Output the [x, y] coordinate of the center of the cell containing the given text.  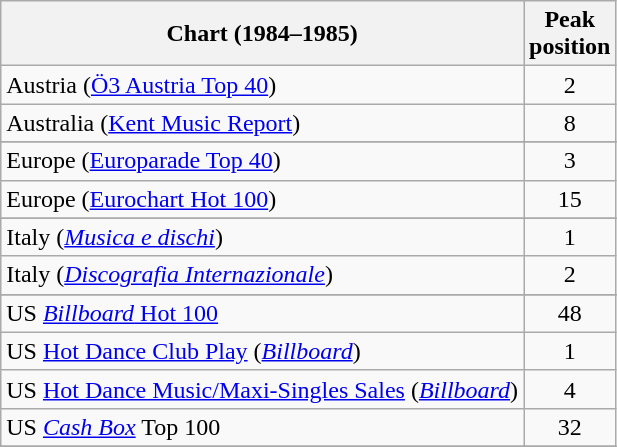
3 [570, 161]
8 [570, 123]
Europe (Europarade Top 40) [262, 161]
Chart (1984–1985) [262, 34]
Austria (Ö3 Austria Top 40) [262, 85]
Australia (Kent Music Report) [262, 123]
Italy (Musica e dischi) [262, 237]
US Billboard Hot 100 [262, 313]
US Hot Dance Music/Maxi-Singles Sales (Billboard) [262, 389]
32 [570, 427]
4 [570, 389]
Europe (Eurochart Hot 100) [262, 199]
US Hot Dance Club Play (Billboard) [262, 351]
48 [570, 313]
Peakposition [570, 34]
15 [570, 199]
Italy (Discografia Internazionale) [262, 275]
US Cash Box Top 100 [262, 427]
